Return [X, Y] of the center of cell containing provided text 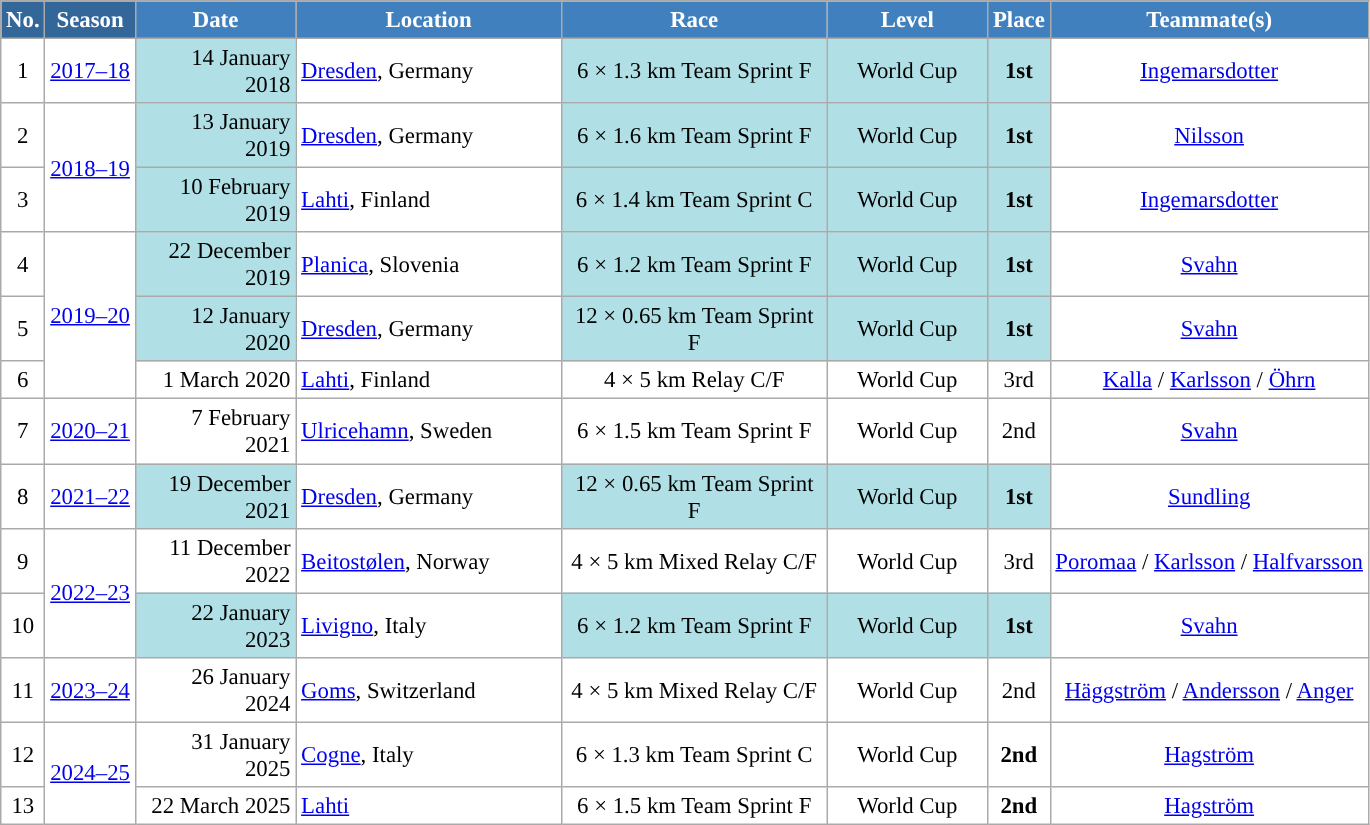
13 January 2019 [216, 136]
10 [23, 626]
22 December 2019 [216, 264]
Place [1019, 20]
Ulricehamn, Sweden [429, 432]
Location [429, 20]
8 [23, 496]
4 × 5 km Relay C/F [694, 381]
2020–21 [90, 432]
10 February 2019 [216, 200]
4 [23, 264]
Häggström / Andersson / Anger [1209, 690]
6 × 1.3 km Team Sprint C [694, 754]
Planica, Slovenia [429, 264]
2022–23 [90, 592]
Beitostølen, Norway [429, 560]
Level [908, 20]
Goms, Switzerland [429, 690]
Poromaa / Karlsson / Halfvarsson [1209, 560]
12 January 2020 [216, 330]
13 [23, 806]
No. [23, 20]
Date [216, 20]
Nilsson [1209, 136]
6 × 1.6 km Team Sprint F [694, 136]
22 March 2025 [216, 806]
2018–19 [90, 168]
Cogne, Italy [429, 754]
2021–22 [90, 496]
Race [694, 20]
Livigno, Italy [429, 626]
11 December 2022 [216, 560]
Sundling [1209, 496]
9 [23, 560]
1 March 2020 [216, 381]
Kalla / Karlsson / Öhrn [1209, 381]
22 January 2023 [216, 626]
11 [23, 690]
12 [23, 754]
7 February 2021 [216, 432]
1 [23, 72]
Lahti [429, 806]
6 × 1.4 km Team Sprint C [694, 200]
3 [23, 200]
Teammate(s) [1209, 20]
14 January 2018 [216, 72]
2017–18 [90, 72]
2023–24 [90, 690]
2 [23, 136]
5 [23, 330]
2019–20 [90, 316]
26 January 2024 [216, 690]
31 January 2025 [216, 754]
7 [23, 432]
6 [23, 381]
2024–25 [90, 773]
6 × 1.3 km Team Sprint F [694, 72]
19 December 2021 [216, 496]
Season [90, 20]
